Extract the [X, Y] coordinate from the center of the cell holding the provided text.  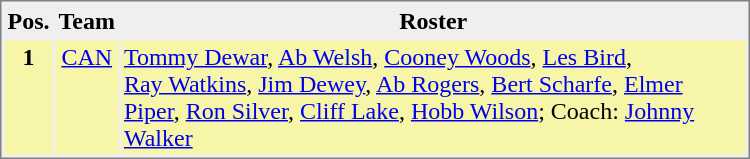
Team [87, 20]
Pos. [28, 20]
1 [28, 97]
Roster [434, 20]
CAN [87, 97]
